Find where the given text appears and provide that cell's center as [X, Y] coordinate. 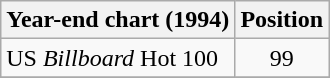
99 [282, 58]
US Billboard Hot 100 [118, 58]
Position [282, 20]
Year-end chart (1994) [118, 20]
